Locate the cell with the specified text and output its (x, y) center coordinate. 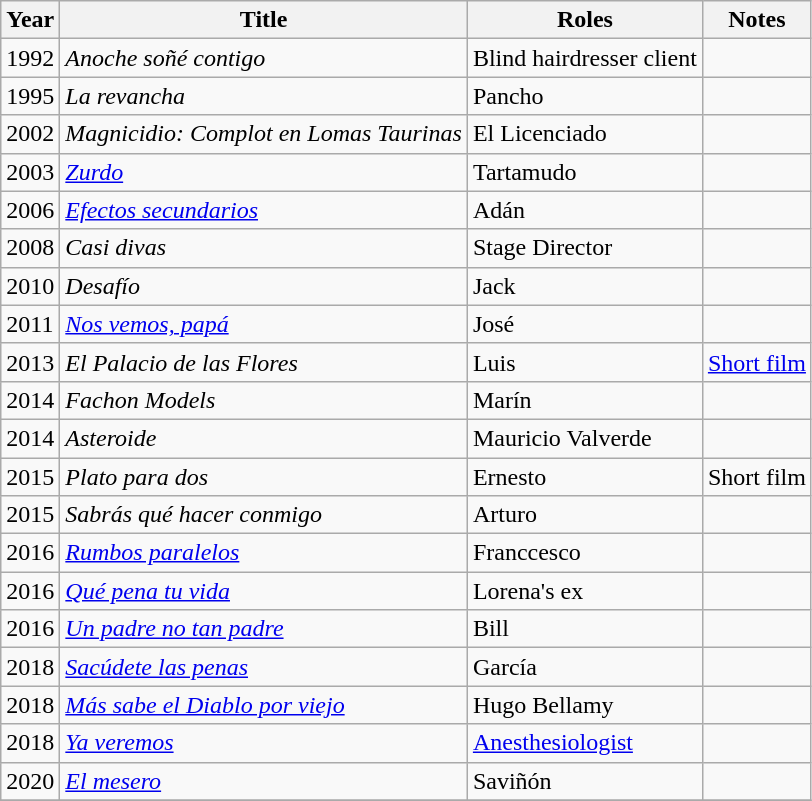
Franccesco (584, 553)
García (584, 667)
2020 (30, 781)
Anesthesiologist (584, 743)
2008 (30, 248)
Lorena's ex (584, 591)
Ya veremos (264, 743)
Marín (584, 400)
Luis (584, 362)
Sacúdete las penas (264, 667)
Qué pena tu vida (264, 591)
Efectos secundarios (264, 210)
Plato para dos (264, 477)
Casi divas (264, 248)
Sabrás qué hacer conmigo (264, 515)
Roles (584, 20)
1995 (30, 96)
Jack (584, 286)
Notes (756, 20)
Pancho (584, 96)
Un padre no tan padre (264, 629)
La revancha (264, 96)
Saviñón (584, 781)
2003 (30, 172)
Magnicidio: Complot en Lomas Taurinas (264, 134)
Arturo (584, 515)
Adán (584, 210)
José (584, 324)
El Licenciado (584, 134)
Hugo Bellamy (584, 705)
Ernesto (584, 477)
2013 (30, 362)
Title (264, 20)
Bill (584, 629)
El mesero (264, 781)
1992 (30, 58)
Anoche soñé contigo (264, 58)
Year (30, 20)
Zurdo (264, 172)
Desafío (264, 286)
2002 (30, 134)
Mauricio Valverde (584, 438)
2006 (30, 210)
Fachon Models (264, 400)
Stage Director (584, 248)
Asteroide (264, 438)
Tartamudo (584, 172)
Rumbos paralelos (264, 553)
Más sabe el Diablo por viejo (264, 705)
El Palacio de las Flores (264, 362)
2011 (30, 324)
Blind hairdresser client (584, 58)
2010 (30, 286)
Nos vemos, papá (264, 324)
